Scan for the cell matching the given text and deliver its [X, Y] coordinate at center. 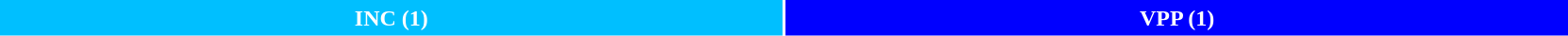
INC (1) [392, 18]
